Return [x, y] of the center of cell containing provided text 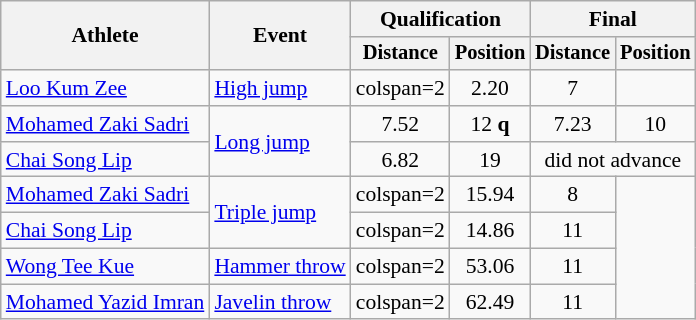
High jump [280, 88]
Loo Kum Zee [106, 88]
Final [612, 19]
8 [572, 195]
did not advance [612, 160]
7 [572, 88]
62.49 [490, 302]
14.86 [490, 231]
6.82 [400, 160]
10 [655, 124]
15.94 [490, 195]
7.52 [400, 124]
7.23 [572, 124]
Mohamed Yazid Imran [106, 302]
Qualification [440, 19]
12 q [490, 124]
Triple jump [280, 212]
Event [280, 36]
Hammer throw [280, 267]
19 [490, 160]
Wong Tee Kue [106, 267]
53.06 [490, 267]
2.20 [490, 88]
Javelin throw [280, 302]
Athlete [106, 36]
Long jump [280, 142]
